Identify which cell holds the provided text, then report its [x, y] central coordinate. 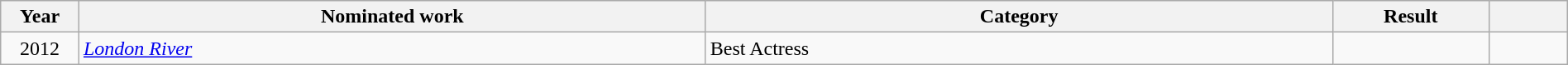
Best Actress [1019, 48]
Category [1019, 17]
Nominated work [392, 17]
London River [392, 48]
Year [40, 17]
Result [1411, 17]
2012 [40, 48]
